From the cell containing the given text, extract its center point as [x, y] coordinate. 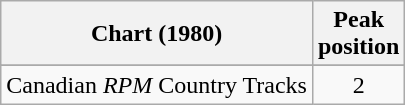
2 [358, 85]
Peakposition [358, 34]
Chart (1980) [157, 34]
Canadian RPM Country Tracks [157, 85]
